Determine the (x, y) coordinate at the center of the cell enclosing the given text.  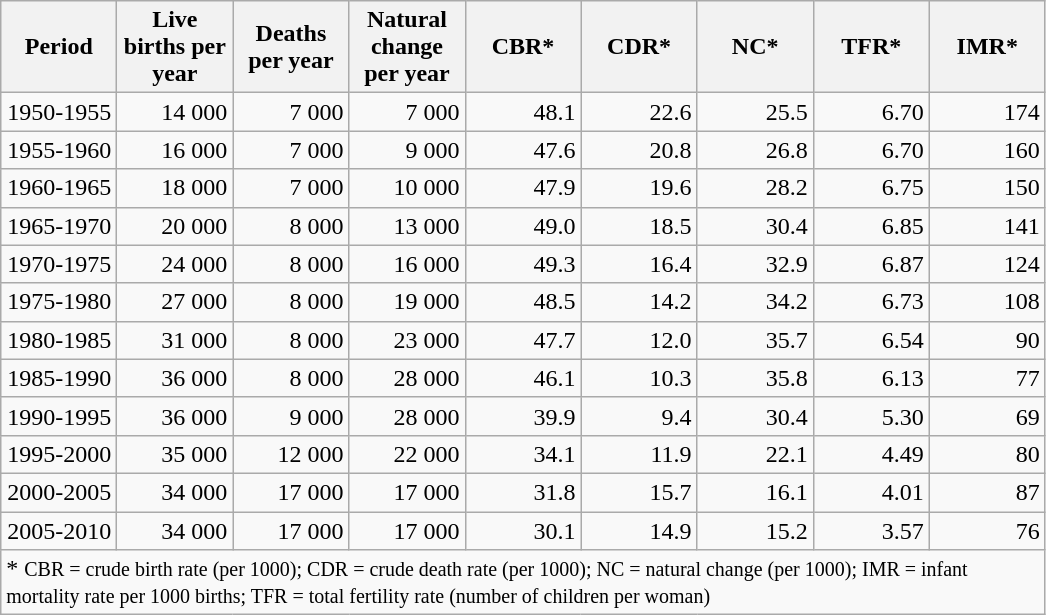
15.2 (755, 531)
25.5 (755, 112)
10 000 (407, 188)
77 (987, 378)
47.6 (523, 150)
NC* (755, 47)
14.9 (639, 531)
1965-1970 (59, 226)
108 (987, 302)
11.9 (639, 454)
30.1 (523, 531)
12.0 (639, 340)
Natural change per year (407, 47)
IMR* (987, 47)
1950-1955 (59, 112)
2000-2005 (59, 492)
28.2 (755, 188)
2005-2010 (59, 531)
150 (987, 188)
14.2 (639, 302)
22 000 (407, 454)
32.9 (755, 264)
22.6 (639, 112)
35.7 (755, 340)
34.1 (523, 454)
24 000 (175, 264)
10.3 (639, 378)
6.54 (871, 340)
6.87 (871, 264)
26.8 (755, 150)
22.1 (755, 454)
34.2 (755, 302)
6.73 (871, 302)
Period (59, 47)
1995-2000 (59, 454)
20.8 (639, 150)
160 (987, 150)
5.30 (871, 416)
19.6 (639, 188)
15.7 (639, 492)
76 (987, 531)
16.4 (639, 264)
18.5 (639, 226)
27 000 (175, 302)
6.75 (871, 188)
49.3 (523, 264)
1960-1965 (59, 188)
46.1 (523, 378)
31 000 (175, 340)
48.1 (523, 112)
90 (987, 340)
174 (987, 112)
CDR* (639, 47)
4.01 (871, 492)
39.9 (523, 416)
35 000 (175, 454)
20 000 (175, 226)
16.1 (755, 492)
47.7 (523, 340)
80 (987, 454)
19 000 (407, 302)
4.49 (871, 454)
1980-1985 (59, 340)
TFR* (871, 47)
6.85 (871, 226)
1955-1960 (59, 150)
35.8 (755, 378)
1975-1980 (59, 302)
12 000 (291, 454)
49.0 (523, 226)
31.8 (523, 492)
18 000 (175, 188)
69 (987, 416)
6.13 (871, 378)
3.57 (871, 531)
141 (987, 226)
1985-1990 (59, 378)
87 (987, 492)
Deaths per year (291, 47)
1990-1995 (59, 416)
14 000 (175, 112)
23 000 (407, 340)
1970-1975 (59, 264)
13 000 (407, 226)
Live births per year (175, 47)
124 (987, 264)
9.4 (639, 416)
CBR* (523, 47)
48.5 (523, 302)
47.9 (523, 188)
